Determine the (X, Y) coordinate at the center of the cell enclosing the given text.  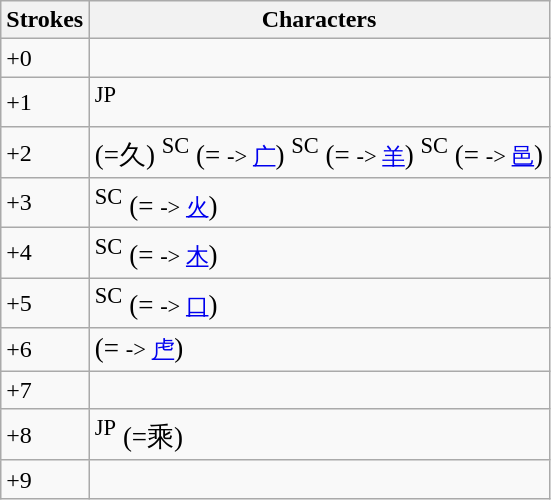
+4 (45, 253)
+3 (45, 203)
(= -> 虍) (320, 349)
+5 (45, 303)
SC (= -> 木) (320, 253)
Characters (320, 20)
+0 (45, 58)
+9 (45, 479)
JP (=乘) (320, 434)
SC (= -> 火) (320, 203)
+8 (45, 434)
JP (320, 102)
SC (= -> 口) (320, 303)
Strokes (45, 20)
+2 (45, 152)
+1 (45, 102)
+7 (45, 390)
+6 (45, 349)
(=久) SC (= -> 广) SC (= -> 羊) SC (= -> 邑) (320, 152)
